Determine the [X, Y] coordinate at the center of the cell enclosing the given text.  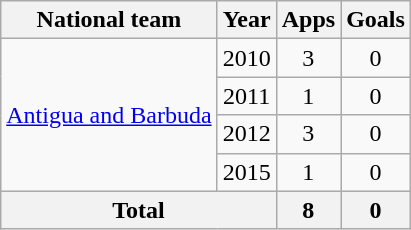
Apps [308, 20]
National team [109, 20]
8 [308, 210]
2011 [246, 96]
2012 [246, 134]
Year [246, 20]
2010 [246, 58]
Goals [376, 20]
Total [138, 210]
2015 [246, 172]
Antigua and Barbuda [109, 115]
